Return [X, Y] of the center of cell containing provided text 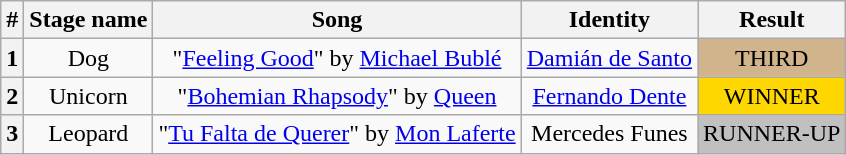
Song [337, 20]
Leopard [88, 134]
RUNNER-UP [772, 134]
"Feeling Good" by Michael Bublé [337, 58]
3 [12, 134]
Fernando Dente [609, 96]
Result [772, 20]
1 [12, 58]
Stage name [88, 20]
Identity [609, 20]
Dog [88, 58]
THIRD [772, 58]
Unicorn [88, 96]
"Bohemian Rhapsody" by Queen [337, 96]
WINNER [772, 96]
2 [12, 96]
Damián de Santo [609, 58]
Mercedes Funes [609, 134]
# [12, 20]
"Tu Falta de Querer" by Mon Laferte [337, 134]
